Detect which cell encompasses the target text, then output its (x, y) center coordinate. 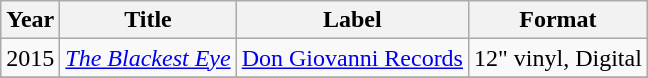
Don Giovanni Records (352, 58)
Format (558, 20)
Label (352, 20)
12" vinyl, Digital (558, 58)
2015 (30, 58)
Title (148, 20)
The Blackest Eye (148, 58)
Year (30, 20)
